Output the (x, y) coordinate of the center of the cell containing the given text.  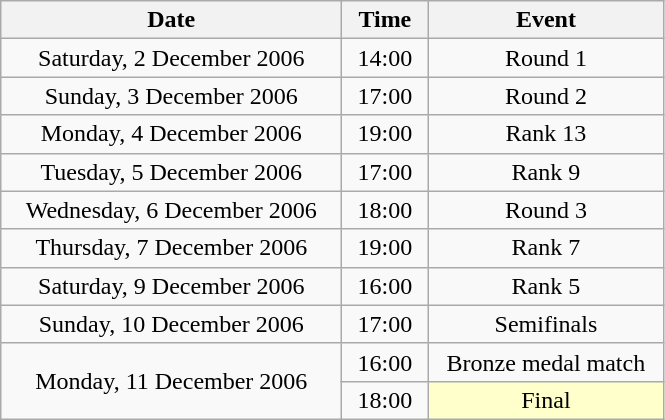
Tuesday, 5 December 2006 (172, 172)
Saturday, 9 December 2006 (172, 286)
Rank 9 (546, 172)
14:00 (385, 58)
Event (546, 20)
Date (172, 20)
Sunday, 3 December 2006 (172, 96)
Wednesday, 6 December 2006 (172, 210)
Semifinals (546, 324)
Rank 5 (546, 286)
Round 2 (546, 96)
Round 3 (546, 210)
Thursday, 7 December 2006 (172, 248)
Monday, 4 December 2006 (172, 134)
Saturday, 2 December 2006 (172, 58)
Rank 7 (546, 248)
Final (546, 400)
Bronze medal match (546, 362)
Round 1 (546, 58)
Sunday, 10 December 2006 (172, 324)
Time (385, 20)
Rank 13 (546, 134)
Monday, 11 December 2006 (172, 381)
